Provide the (x, y) coordinate of the cell's center where the given text is located.  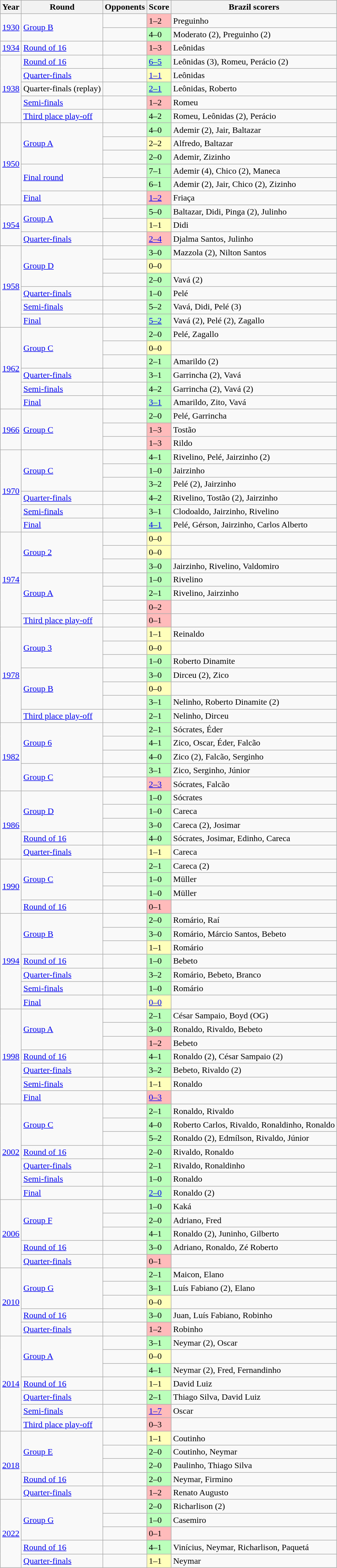
Maicon, Elano (254, 1275)
Romeu, Leônidas (2), Perácio (254, 116)
Rivelino, Tostão (2), Jairzinho (254, 498)
1982 (11, 757)
1962 (11, 368)
2006 (11, 1234)
Ronaldo (2) (254, 1193)
Kaká (254, 1206)
1954 (11, 225)
Group E (62, 1452)
Ademir, Zizinho (254, 157)
Juan, Luís Fabiano, Robinho (254, 1316)
Zico, Serginho, Júnior (254, 770)
Coutinho (254, 1438)
Ronaldo (2), Juninho, Gilberto (254, 1234)
Robinho (254, 1329)
Richarlison (2) (254, 1506)
1990 (11, 886)
1998 (11, 1056)
Nelinho, Roberto Dinamite (2) (254, 702)
Amarildo, Zito, Vavá (254, 402)
Leônidas, Roberto (254, 89)
Vinícius, Neymar, Richarlison, Paquetá (254, 1547)
Sócrates, Éder (254, 729)
David Luiz (254, 1384)
Pelé (2), Jairzinho (254, 484)
Casemiro (254, 1520)
Final round (62, 178)
1986 (11, 825)
Vavá, Didi, Pelé (3) (254, 307)
Group 2 (62, 552)
Quarter-finals (replay) (62, 89)
Jairzinho (254, 471)
Neymar (2), Oscar (254, 1343)
Vavá (2), Pelé (2), Zagallo (254, 320)
Neymar, Firmino (254, 1479)
2014 (11, 1384)
Pelé, Zagallo (254, 334)
Roberto Carlos, Rivaldo, Ronaldinho, Ronaldo (254, 1125)
Rivelino (254, 579)
Rildo (254, 443)
Romário, Márcio Santos, Bebeto (254, 934)
2–2 (159, 143)
Ronaldo, Rivaldo, Bebeto (254, 1029)
Zico, Oscar, Éder, Falcão (254, 743)
Reinaldo (254, 634)
Neymar (2), Fred, Fernandinho (254, 1370)
1970 (11, 491)
Adriano, Ronaldo, Zé Roberto (254, 1247)
Paulinho, Thiago Silva (254, 1465)
Careca (2), Josimar (254, 825)
Romário, Bebeto, Branco (254, 975)
7–1 (159, 171)
Garrincha (2), Vavá (2) (254, 389)
2–3 (159, 784)
2002 (11, 1152)
1938 (11, 89)
Rivaldo, Ronaldinho (254, 1166)
Ronaldo, Rivaldo (254, 1111)
Garrincha (2), Vavá (254, 375)
Group 6 (62, 743)
Group F (62, 1220)
Thiago Silva, David Luiz (254, 1397)
Careca (2) (254, 866)
Djalma Santos, Julinho (254, 239)
1930 (11, 28)
Dirceu (2), Zico (254, 675)
Vavá (2) (254, 280)
Moderato (2), Preguinho (2) (254, 34)
Ronaldo (2), Edmílson, Rivaldo, Júnior (254, 1138)
César Sampaio, Boyd (OG) (254, 1015)
5–0 (159, 212)
Roberto Dinamite (254, 661)
Pelé, Gérson, Jairzinho, Carlos Alberto (254, 525)
Oscar (254, 1411)
Ronaldo (2), César Sampaio (2) (254, 1057)
Friaça (254, 198)
Neymar (254, 1561)
Romário, Raí (254, 920)
Rivelino, Pelé, Jairzinho (2) (254, 457)
Rivaldo, Ronaldo (254, 1152)
Amarildo (2) (254, 361)
Brazil scorers (254, 7)
1950 (11, 164)
Sócrates (254, 797)
Bebeto, Rivaldo (2) (254, 1070)
6–5 (159, 62)
Pelé, Garrincha (254, 416)
Pelé (254, 293)
Luís Fabiano (2), Elano (254, 1288)
1–7 (159, 1411)
Ademir (4), Chico (2), Maneca (254, 171)
1966 (11, 430)
Ademir (2), Jair, Chico (2), Zizinho (254, 184)
Didi (254, 225)
Alfredo, Baltazar (254, 143)
1978 (11, 675)
0–2 (159, 607)
2018 (11, 1465)
1994 (11, 961)
Tostão (254, 430)
Zico (2), Falcão, Serginho (254, 757)
1974 (11, 579)
2–4 (159, 239)
1934 (11, 48)
Mazzola (2), Nilton Santos (254, 252)
Coutinho, Neymar (254, 1452)
Nelinho, Dirceu (254, 716)
Preguinho (254, 21)
Group 3 (62, 648)
Jairzinho, Rivelino, Valdomiro (254, 566)
1958 (11, 286)
Sócrates, Falcão (254, 784)
Year (11, 7)
6–1 (159, 184)
Clodoaldo, Jairzinho, Rivelino (254, 511)
2010 (11, 1302)
Adriano, Fred (254, 1220)
Renato Augusto (254, 1493)
Leônidas (3), Romeu, Perácio (2) (254, 62)
Rivelino, Jairzinho (254, 593)
Romeu (254, 102)
Baltazar, Didi, Pinga (2), Julinho (254, 212)
Ademir (2), Jair, Baltazar (254, 130)
Round (62, 7)
Opponents (125, 7)
2022 (11, 1534)
Sócrates, Josimar, Edinho, Careca (254, 839)
Score (159, 7)
